Scan for the cell matching the given text and deliver its [x, y] coordinate at center. 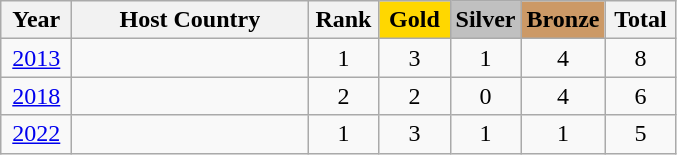
2018 [36, 96]
Rank [344, 20]
Year [36, 20]
6 [640, 96]
5 [640, 134]
Bronze [563, 20]
8 [640, 58]
2013 [36, 58]
2022 [36, 134]
0 [486, 96]
Gold [414, 20]
Total [640, 20]
Host Country [190, 20]
Silver [486, 20]
